Search for the cell housing the specified text and yield its (x, y) center coordinate. 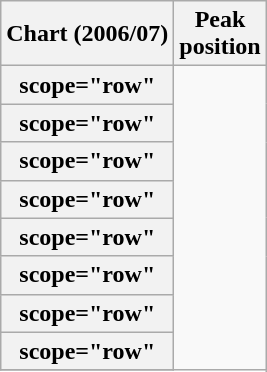
Chart (2006/07) (88, 34)
Peakposition (220, 34)
